Return the (X, Y) coordinate for the center point of the cell that contains the specified text.  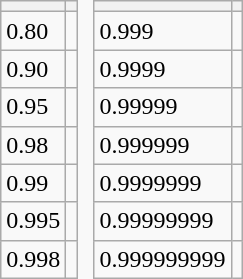
0.998 (34, 259)
0.80 (34, 31)
0.99999999 (162, 221)
0.98 (34, 145)
0.995 (34, 221)
0.90 (34, 69)
0.999999 (162, 145)
0.999999999 (162, 259)
0.9999999 (162, 183)
0.999 (162, 31)
0.9999 (162, 69)
0.95 (34, 107)
0.99999 (162, 107)
0.99 (34, 183)
